Search for the cell housing the specified text and yield its (X, Y) center coordinate. 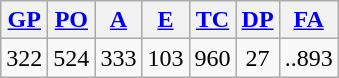
322 (24, 58)
A (118, 20)
524 (72, 58)
E (166, 20)
333 (118, 58)
960 (212, 58)
27 (258, 58)
FA (308, 20)
DP (258, 20)
..893 (308, 58)
TC (212, 20)
103 (166, 58)
GP (24, 20)
PO (72, 20)
